Return the [x, y] coordinate for the center point of the cell that contains the specified text.  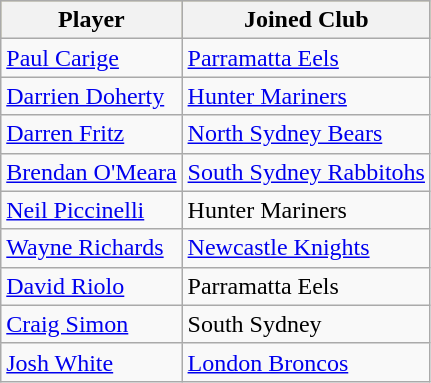
North Sydney Bears [306, 134]
South Sydney [306, 324]
Player [92, 20]
Neil Piccinelli [92, 210]
Newcastle Knights [306, 248]
South Sydney Rabbitohs [306, 172]
London Broncos [306, 362]
Paul Carige [92, 58]
Joined Club [306, 20]
Darren Fritz [92, 134]
Darrien Doherty [92, 96]
Brendan O'Meara [92, 172]
David Riolo [92, 286]
Wayne Richards [92, 248]
Craig Simon [92, 324]
Josh White [92, 362]
